Pinpoint the cell where the given text exists, returning its (X, Y) midpoint coordinate. 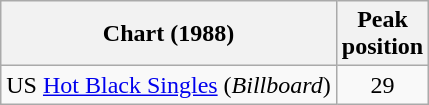
Chart (1988) (169, 34)
Peakposition (382, 34)
29 (382, 85)
US Hot Black Singles (Billboard) (169, 85)
